Extract the (X, Y) coordinate from the center of the cell holding the provided text.  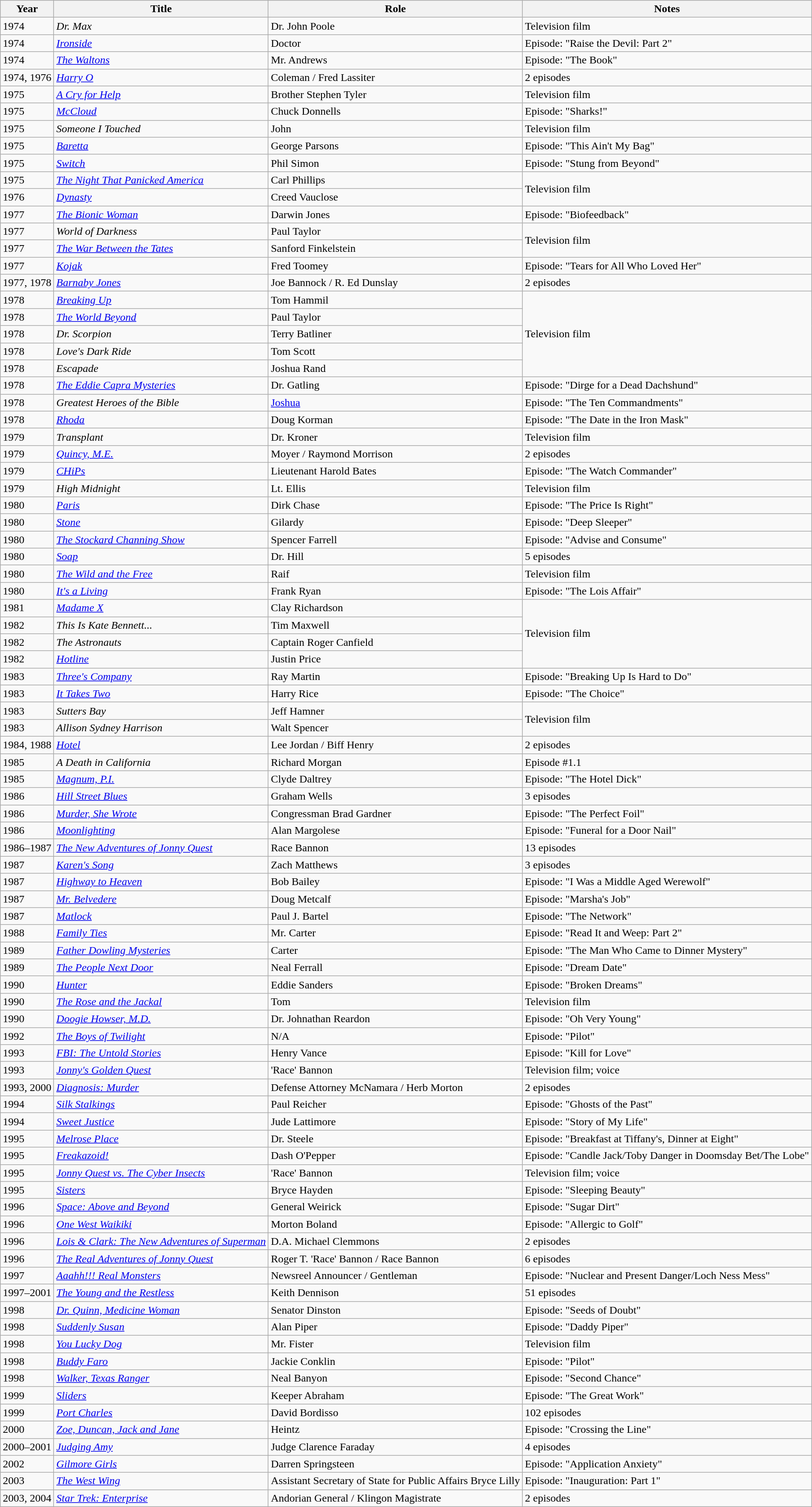
Episode: "The Choice" (667, 693)
Alan Margolese (396, 831)
Fred Toomey (396, 266)
6 episodes (667, 1258)
Murder, She Wrote (161, 814)
Joshua Rand (396, 368)
Episode: "The Perfect Foil" (667, 814)
Episode: "Crossing the Line" (667, 1430)
13 episodes (667, 848)
Mr. Fister (396, 1344)
Year (27, 9)
Mr. Belvedere (161, 899)
Someone I Touched (161, 129)
FBI: The Untold Stories (161, 1053)
The Wild and the Free (161, 574)
Episode: "Tears for All Who Loved Her" (667, 266)
Episode: "Kill for Love" (667, 1053)
Carter (396, 950)
51 episodes (667, 1292)
Episode: "Raise the Devil: Part 2" (667, 43)
Mr. Carter (396, 933)
Episode: "Second Chance" (667, 1378)
Zoe, Duncan, Jack and Jane (161, 1430)
Kojak (161, 266)
Lieutenant Harold Bates (396, 471)
2000 (27, 1430)
Paul Reicher (396, 1105)
Three's Company (161, 676)
The Bionic Woman (161, 215)
McCloud (161, 112)
It Takes Two (161, 693)
Episode: "The Ten Commandments" (667, 402)
Keith Dennison (396, 1292)
Episode: "Daddy Piper" (667, 1327)
Doctor (396, 43)
Episode: "Inauguration: Part 1" (667, 1481)
Moyer / Raymond Morrison (396, 454)
1997 (27, 1275)
Sisters (161, 1190)
Dr. Max (161, 26)
Episode: "The Hotel Dick" (667, 779)
Stone (161, 523)
Sliders (161, 1395)
Mr. Andrews (396, 60)
Episode: "Dirge for a Dead Dachshund" (667, 385)
Episode: "Broken Dreams" (667, 984)
Episode: "The Man Who Came to Dinner Mystery" (667, 950)
Family Ties (161, 933)
Richard Morgan (396, 762)
Dr. Johnathan Reardon (396, 1019)
Tom Scott (396, 351)
102 episodes (667, 1413)
N/A (396, 1036)
Episode: "Allergic to Golf" (667, 1224)
George Parsons (396, 146)
Jeff Hamner (396, 711)
Doogie Howser, M.D. (161, 1019)
Episode: "Sleeping Beauty" (667, 1190)
Episode: "The Watch Commander" (667, 471)
Episode: "Nuclear and Present Danger/Loch Ness Mess" (667, 1275)
Dr. Quinn, Medicine Woman (161, 1310)
Ironside (161, 43)
Episode: "I Was a Middle Aged Werewolf" (667, 882)
Paul J. Bartel (396, 916)
Hotel (161, 745)
Zach Matthews (396, 865)
Carl Phillips (396, 180)
Baretta (161, 146)
Hill Street Blues (161, 796)
Phil Simon (396, 163)
Lt. Ellis (396, 488)
1992 (27, 1036)
Episode: "Seeds of Doubt" (667, 1310)
Episode: "The Date in the Iron Mask" (667, 420)
The War Between the Tates (161, 249)
The Stockard Channing Show (161, 540)
Eddie Sanders (396, 984)
Jonny Quest vs. The Cyber Insects (161, 1173)
Episode: "Candle Jack/Toby Danger in Doomsday Bet/The Lobe" (667, 1156)
Episode: "Breakfast at Tiffany's, Dinner at Eight" (667, 1139)
Justin Price (396, 659)
2003, 2004 (27, 1498)
Joe Bannock / R. Ed Dunslay (396, 283)
Episode: "Advise and Consume" (667, 540)
Tom Hammil (396, 300)
Doug Korman (396, 420)
Defense Attorney McNamara / Herb Morton (396, 1087)
Silk Stalkings (161, 1105)
Title (161, 9)
Allison Sydney Harrison (161, 728)
Transplant (161, 437)
Jonny's Golden Quest (161, 1070)
Captain Roger Canfield (396, 642)
1993, 2000 (27, 1087)
Dr. Gatling (396, 385)
Graham Wells (396, 796)
Moonlighting (161, 831)
Doug Metcalf (396, 899)
World of Darkness (161, 232)
Darwin Jones (396, 215)
Episode: "The Book" (667, 60)
Newsreel Announcer / Gentleman (396, 1275)
Space: Above and Beyond (161, 1207)
Judge Clarence Faraday (396, 1447)
1988 (27, 933)
Episode: "Read It and Weep: Part 2" (667, 933)
Lee Jordan / Biff Henry (396, 745)
Tim Maxwell (396, 625)
Andorian General / Klingon Magistrate (396, 1498)
General Weirick (396, 1207)
Congressman Brad Gardner (396, 814)
1997–2001 (27, 1292)
Heintz (396, 1430)
Sweet Justice (161, 1122)
Judging Amy (161, 1447)
Barnaby Jones (161, 283)
The Real Adventures of Jonny Quest (161, 1258)
Dynasty (161, 197)
Gilmore Girls (161, 1464)
CHiPs (161, 471)
Joshua (396, 402)
The Night That Panicked America (161, 180)
4 episodes (667, 1447)
Neal Banyon (396, 1378)
Race Bannon (396, 848)
Dr. Scorpion (161, 334)
Magnum, P.I. (161, 779)
Episode: "Breaking Up Is Hard to Do" (667, 676)
Episode: "Dream Date" (667, 967)
Karen's Song (161, 865)
Episode: "Sharks!" (667, 112)
Bryce Hayden (396, 1190)
Freakazoid! (161, 1156)
Episode: "Marsha's Job" (667, 899)
Neal Ferrall (396, 967)
The Young and the Restless (161, 1292)
Madame X (161, 608)
Dr. Hill (396, 557)
Matlock (161, 916)
Episode: "The Price Is Right" (667, 505)
Lois & Clark: The New Adventures of Superman (161, 1241)
This Is Kate Bennett... (161, 625)
High Midnight (161, 488)
Frank Ryan (396, 591)
Rhoda (161, 420)
Morton Boland (396, 1224)
Terry Batliner (396, 334)
1977, 1978 (27, 283)
It's a Living (161, 591)
Clay Richardson (396, 608)
A Death in California (161, 762)
1976 (27, 197)
Harry O (161, 77)
Episode: "Biofeedback" (667, 215)
Role (396, 9)
John (396, 129)
Creed Vauclose (396, 197)
1974, 1976 (27, 77)
Dr. Steele (396, 1139)
Episode: "The Lois Affair" (667, 591)
The World Beyond (161, 317)
Episode: "Funeral for a Door Nail" (667, 831)
1986–1987 (27, 848)
Episode: "Deep Sleeper" (667, 523)
Aaahh!!! Real Monsters (161, 1275)
2000–2001 (27, 1447)
Episode: "Oh Very Young" (667, 1019)
1981 (27, 608)
Jackie Conklin (396, 1361)
Notes (667, 9)
Sutters Bay (161, 711)
Episode: "This Ain't My Bag" (667, 146)
Port Charles (161, 1413)
Father Dowling Mysteries (161, 950)
Raif (396, 574)
Ray Martin (396, 676)
Clyde Daltrey (396, 779)
The Rose and the Jackal (161, 1002)
Walker, Texas Ranger (161, 1378)
Diagnosis: Murder (161, 1087)
D.A. Michael Clemmons (396, 1241)
Episode: "Sugar Dirt" (667, 1207)
The People Next Door (161, 967)
Buddy Faro (161, 1361)
The West Wing (161, 1481)
Bob Bailey (396, 882)
Dr. John Poole (396, 26)
Episode: "The Network" (667, 916)
Spencer Farrell (396, 540)
Melrose Place (161, 1139)
Keeper Abraham (396, 1395)
Gilardy (396, 523)
Roger T. 'Race' Bannon / Race Bannon (396, 1258)
Jude Lattimore (396, 1122)
Suddenly Susan (161, 1327)
Alan Piper (396, 1327)
Darren Springsteen (396, 1464)
Assistant Secretary of State for Public Affairs Bryce Lilly (396, 1481)
Brother Stephen Tyler (396, 94)
5 episodes (667, 557)
Star Trek: Enterprise (161, 1498)
Greatest Heroes of the Bible (161, 402)
Chuck Donnells (396, 112)
Love's Dark Ride (161, 351)
The New Adventures of Jonny Quest (161, 848)
Escapade (161, 368)
Episode: "Story of My Life" (667, 1122)
Senator Dinston (396, 1310)
The Astronauts (161, 642)
2002 (27, 1464)
Quincy, M.E. (161, 454)
Hotline (161, 659)
Breaking Up (161, 300)
Switch (161, 163)
You Lucky Dog (161, 1344)
Episode: "Application Anxiety" (667, 1464)
Dirk Chase (396, 505)
Henry Vance (396, 1053)
Episode #1.1 (667, 762)
Soap (161, 557)
Sanford Finkelstein (396, 249)
David Bordisso (396, 1413)
1984, 1988 (27, 745)
Paris (161, 505)
Episode: "Stung from Beyond" (667, 163)
A Cry for Help (161, 94)
Hunter (161, 984)
The Waltons (161, 60)
Coleman / Fred Lassiter (396, 77)
Tom (396, 1002)
The Boys of Twilight (161, 1036)
Walt Spencer (396, 728)
Highway to Heaven (161, 882)
Dash O'Pepper (396, 1156)
One West Waikiki (161, 1224)
Dr. Kroner (396, 437)
Episode: "Ghosts of the Past" (667, 1105)
Episode: "The Great Work" (667, 1395)
The Eddie Capra Mysteries (161, 385)
2003 (27, 1481)
Harry Rice (396, 693)
